Find where the given text appears and provide that cell's center as (x, y) coordinate. 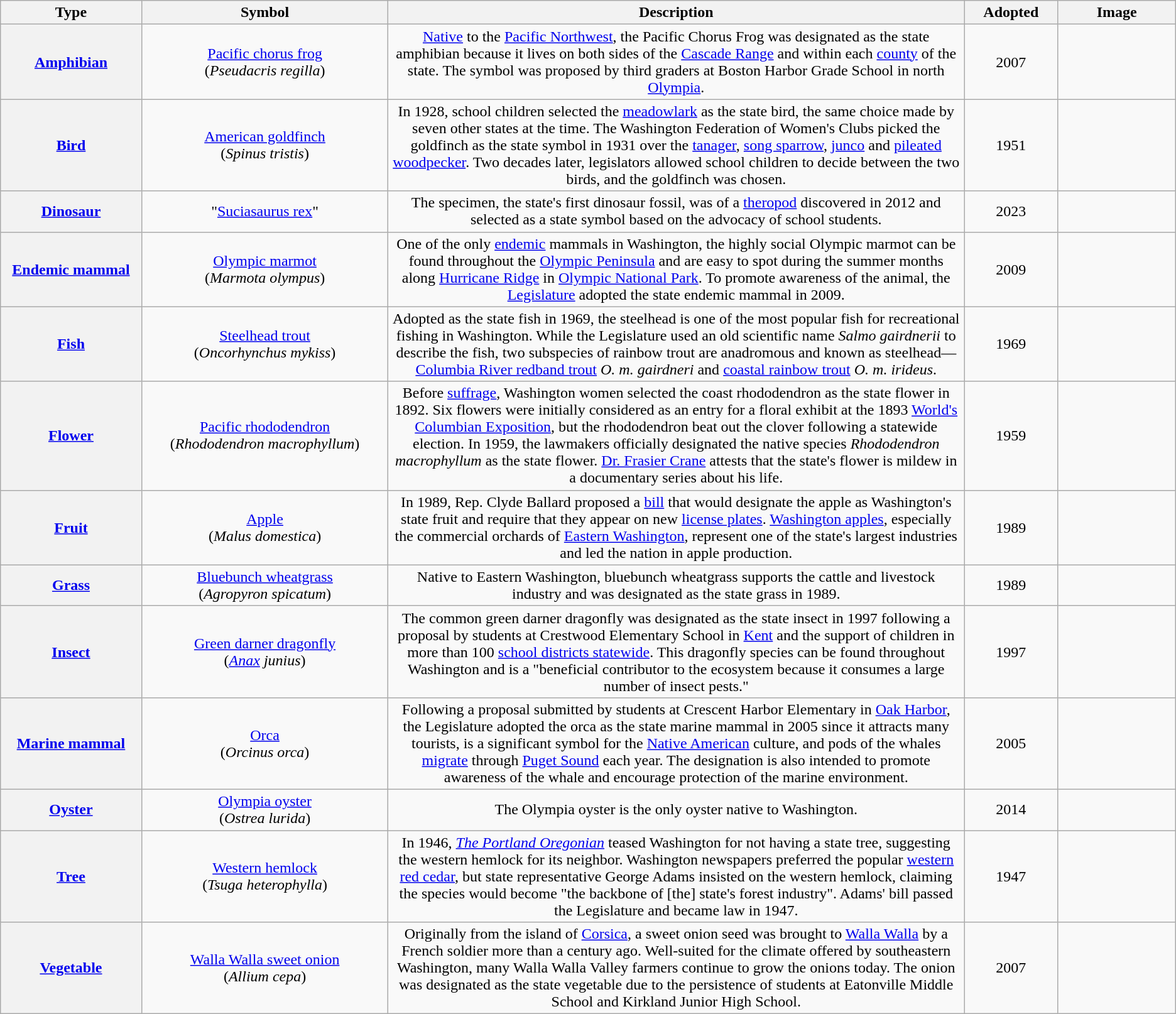
2023 (1011, 211)
Type (71, 13)
American goldfinch(Spinus tristis) (265, 145)
Fruit (71, 528)
Amphibian (71, 62)
Green darner dragonfly(Anax junius) (265, 651)
2009 (1011, 269)
Grass (71, 586)
Orca(Orcinus orca) (265, 743)
Walla Walla sweet onion(Allium cepa) (265, 968)
Oyster (71, 809)
Fish (71, 344)
Marine mammal (71, 743)
Bluebunch wheatgrass(Agropyron spicatum) (265, 586)
1951 (1011, 145)
Steelhead trout(Oncorhynchus mykiss) (265, 344)
Vegetable (71, 968)
Western hemlock(Tsuga heterophylla) (265, 876)
Apple(Malus domestica) (265, 528)
1969 (1011, 344)
Adopted (1011, 13)
Description (676, 13)
Olympia oyster(Ostrea lurida) (265, 809)
1947 (1011, 876)
2014 (1011, 809)
Image (1117, 13)
Flower (71, 436)
Native to Eastern Washington, bluebunch wheatgrass supports the cattle and livestock industry and was designated as the state grass in 1989. (676, 586)
1959 (1011, 436)
The Olympia oyster is the only oyster native to Washington. (676, 809)
Insect (71, 651)
2005 (1011, 743)
Bird (71, 145)
Endemic mammal (71, 269)
"Suciasaurus rex" (265, 211)
1997 (1011, 651)
Olympic marmot(Marmota olympus) (265, 269)
Pacific chorus frog(Pseudacris regilla) (265, 62)
Dinosaur (71, 211)
Tree (71, 876)
Symbol (265, 13)
Pacific rhododendron(Rhododendron macrophyllum) (265, 436)
